Identify which cell holds the provided text, then report its [x, y] central coordinate. 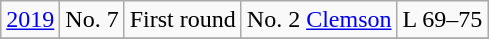
No. 2 Clemson [319, 20]
2019 [30, 20]
L 69–75 [442, 20]
First round [182, 20]
No. 7 [92, 20]
